Return [X, Y] of the center of cell containing provided text 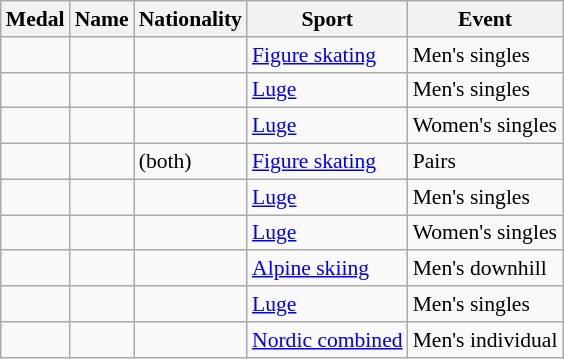
Men's downhill [486, 269]
Men's individual [486, 340]
Event [486, 19]
Sport [328, 19]
Medal [36, 19]
Alpine skiing [328, 269]
Name [102, 19]
Nordic combined [328, 340]
(both) [190, 162]
Pairs [486, 162]
Nationality [190, 19]
